Return (x, y) of the center of cell containing provided text 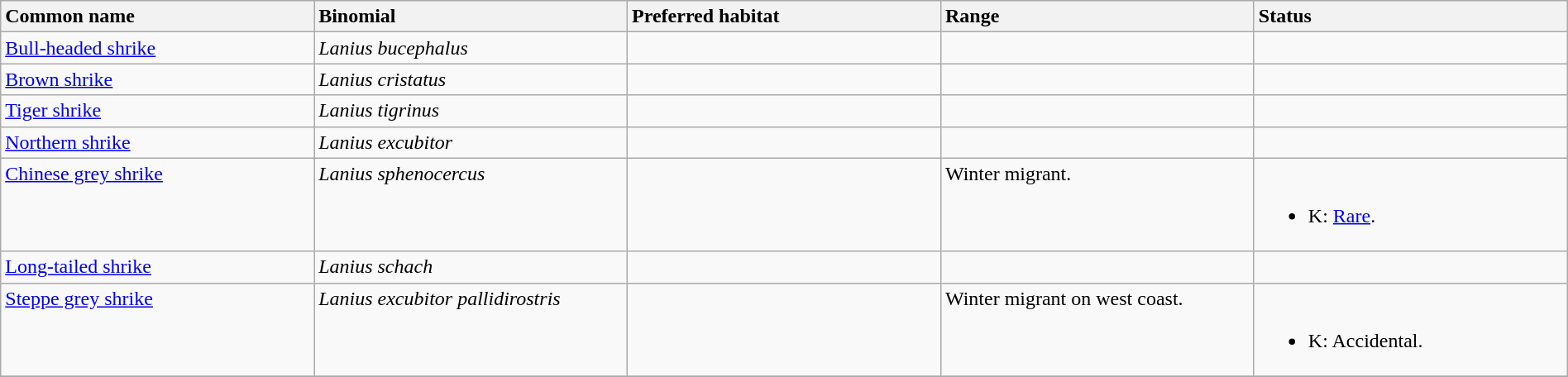
Lanius excubitor pallidirostris (471, 329)
K: Accidental. (1411, 329)
Winter migrant. (1097, 205)
Brown shrike (157, 79)
Lanius schach (471, 267)
Lanius tigrinus (471, 111)
Lanius cristatus (471, 79)
Lanius bucephalus (471, 48)
Tiger shrike (157, 111)
Steppe grey shrike (157, 329)
K: Rare. (1411, 205)
Bull-headed shrike (157, 48)
Preferred habitat (784, 17)
Common name (157, 17)
Range (1097, 17)
Lanius excubitor (471, 142)
Long-tailed shrike (157, 267)
Northern shrike (157, 142)
Binomial (471, 17)
Winter migrant on west coast. (1097, 329)
Status (1411, 17)
Lanius sphenocercus (471, 205)
Chinese grey shrike (157, 205)
